Determine the (x, y) coordinate at the center of the cell enclosing the given text.  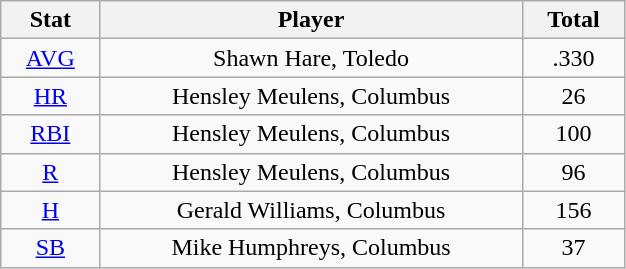
100 (574, 134)
HR (50, 96)
26 (574, 96)
Mike Humphreys, Columbus (311, 248)
Total (574, 20)
SB (50, 248)
Shawn Hare, Toledo (311, 58)
AVG (50, 58)
Gerald Williams, Columbus (311, 210)
156 (574, 210)
R (50, 172)
Stat (50, 20)
.330 (574, 58)
37 (574, 248)
RBI (50, 134)
Player (311, 20)
H (50, 210)
96 (574, 172)
